For the text-containing cell, return its midpoint in [x, y] coordinate format. 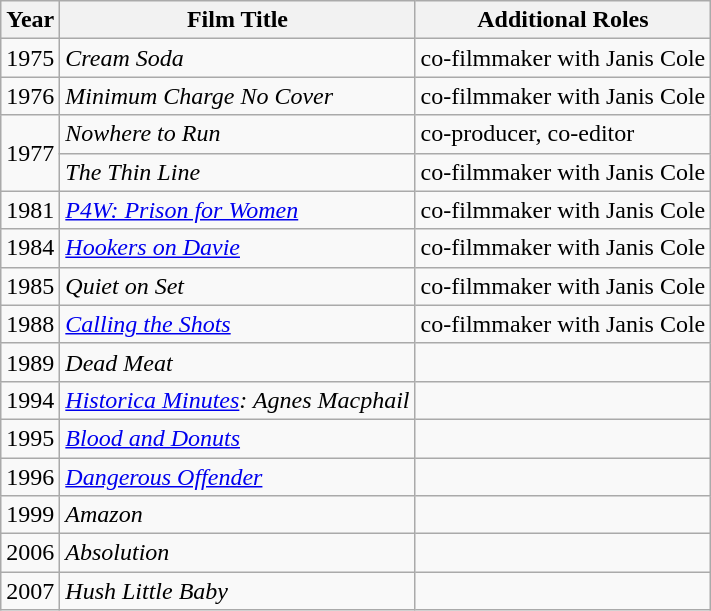
Minimum Charge No Cover [238, 96]
1996 [30, 477]
1977 [30, 153]
2007 [30, 591]
Dangerous Offender [238, 477]
Additional Roles [563, 20]
1981 [30, 210]
Hookers on Davie [238, 248]
Film Title [238, 20]
Calling the Shots [238, 324]
Cream Soda [238, 58]
Year [30, 20]
Blood and Donuts [238, 438]
Historica Minutes: Agnes Macphail [238, 400]
1999 [30, 515]
co-producer, co-editor [563, 134]
Quiet on Set [238, 286]
1976 [30, 96]
Dead Meat [238, 362]
2006 [30, 553]
P4W: Prison for Women [238, 210]
1975 [30, 58]
Nowhere to Run [238, 134]
1988 [30, 324]
1985 [30, 286]
Hush Little Baby [238, 591]
1989 [30, 362]
Amazon [238, 515]
1994 [30, 400]
The Thin Line [238, 172]
1995 [30, 438]
1984 [30, 248]
Absolution [238, 553]
